Capture the cell that displays the provided text and extract its (X, Y) central coordinate. 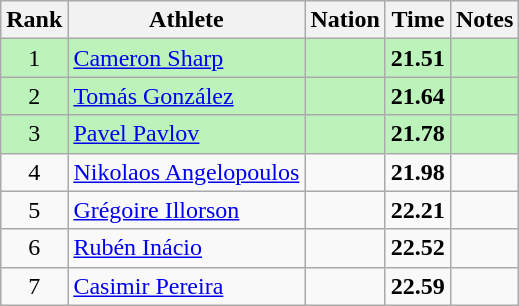
21.78 (418, 134)
6 (34, 248)
21.51 (418, 58)
Grégoire Illorson (186, 210)
Nikolaos Angelopoulos (186, 172)
4 (34, 172)
Athlete (186, 20)
22.21 (418, 210)
1 (34, 58)
22.52 (418, 248)
Tomás González (186, 96)
Casimir Pereira (186, 286)
22.59 (418, 286)
Time (418, 20)
Notes (484, 20)
5 (34, 210)
2 (34, 96)
21.64 (418, 96)
Nation (345, 20)
Cameron Sharp (186, 58)
Rubén Inácio (186, 248)
Pavel Pavlov (186, 134)
7 (34, 286)
21.98 (418, 172)
3 (34, 134)
Rank (34, 20)
